Scan for the cell matching the given text and deliver its (X, Y) coordinate at center. 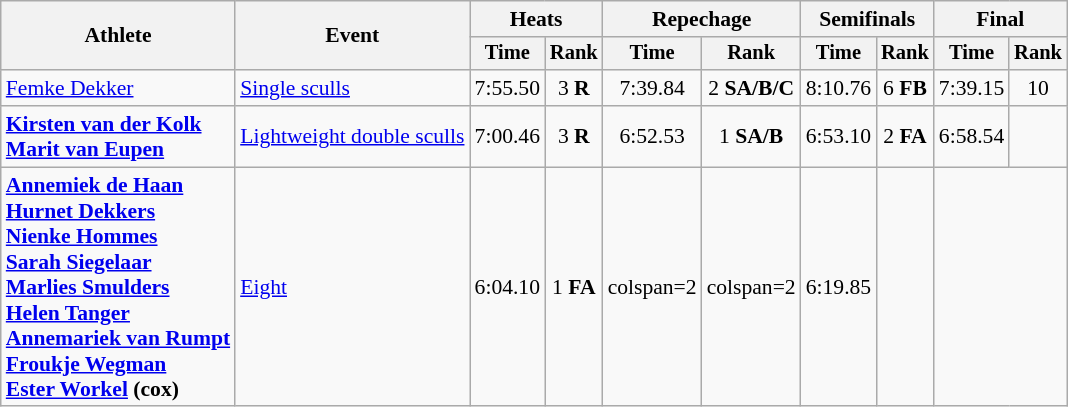
1 FA (574, 287)
Semifinals (868, 19)
7:55.50 (508, 88)
Single sculls (352, 88)
8:10.76 (838, 88)
Athlete (118, 36)
6:19.85 (838, 287)
Repechage (702, 19)
2 SA/B/C (752, 88)
7:00.46 (508, 136)
7:39.15 (972, 88)
6:52.53 (652, 136)
2 FA (905, 136)
Heats (536, 19)
Kirsten van der KolkMarit van Eupen (118, 136)
Annemiek de HaanHurnet DekkersNienke HommesSarah SiegelaarMarlies SmuldersHelen TangerAnnemariek van RumptFroukje WegmanEster Workel (cox) (118, 287)
6:04.10 (508, 287)
6:53.10 (838, 136)
Femke Dekker (118, 88)
Final (1000, 19)
6 FB (905, 88)
1 SA/B (752, 136)
6:58.54 (972, 136)
Event (352, 36)
10 (1038, 88)
7:39.84 (652, 88)
Lightweight double sculls (352, 136)
Eight (352, 287)
